Provide the (X, Y) coordinate of the cell's center where the given text is located.  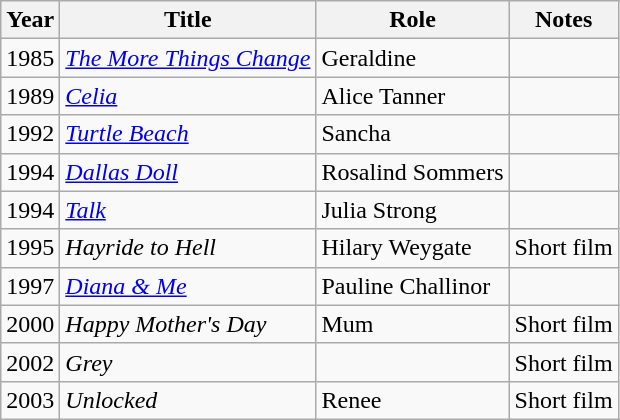
Title (188, 20)
Hilary Weygate (412, 248)
Notes (564, 20)
Sancha (412, 134)
Dallas Doll (188, 172)
The More Things Change (188, 58)
Celia (188, 96)
1985 (30, 58)
Pauline Challinor (412, 286)
Diana & Me (188, 286)
Hayride to Hell (188, 248)
1989 (30, 96)
Rosalind Sommers (412, 172)
1997 (30, 286)
2002 (30, 362)
Renee (412, 400)
Julia Strong (412, 210)
Mum (412, 324)
Talk (188, 210)
Unlocked (188, 400)
Year (30, 20)
1995 (30, 248)
2003 (30, 400)
Geraldine (412, 58)
Happy Mother's Day (188, 324)
Role (412, 20)
Alice Tanner (412, 96)
2000 (30, 324)
1992 (30, 134)
Grey (188, 362)
Turtle Beach (188, 134)
